Find where the given text appears and provide that cell's center as (X, Y) coordinate. 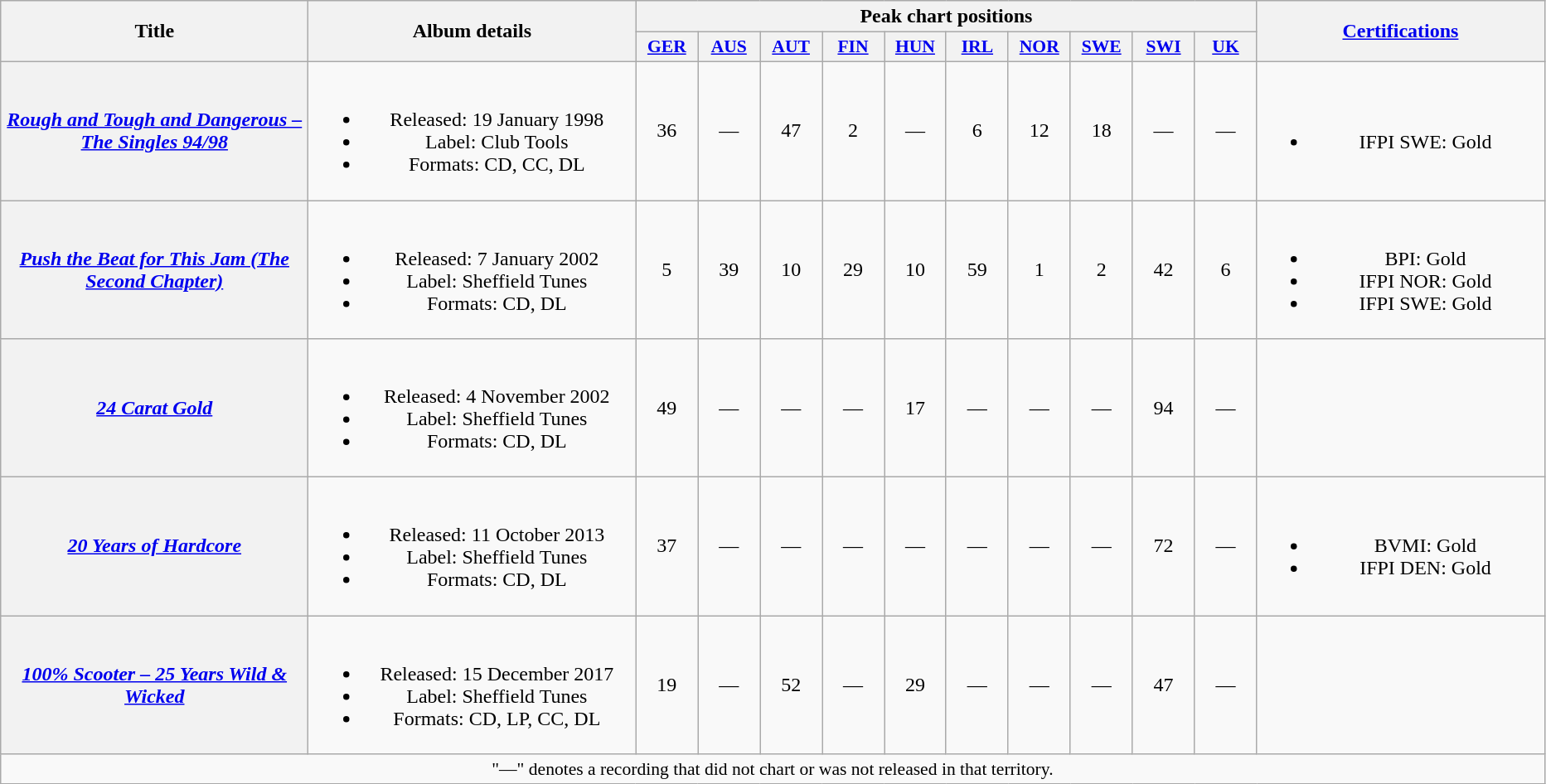
49 (666, 408)
UK (1225, 47)
Released: 11 October 2013Label: Sheffield TunesFormats: CD, DL (473, 547)
SWE (1101, 47)
AUS (729, 47)
20 Years of Hardcore (154, 547)
59 (977, 270)
72 (1164, 547)
42 (1164, 270)
5 (666, 270)
HUN (915, 47)
Peak chart positions (947, 17)
Released: 7 January 2002Label: Sheffield TunesFormats: CD, DL (473, 270)
"—" denotes a recording that did not chart or was not released in that territory. (773, 769)
Album details (473, 31)
Rough and Tough and Dangerous – The Singles 94/98 (154, 131)
1 (1040, 270)
17 (915, 408)
52 (791, 685)
100% Scooter – 25 Years Wild & Wicked (154, 685)
IRL (977, 47)
Title (154, 31)
Released: 15 December 2017Label: Sheffield TunesFormats: CD, LP, CC, DL (473, 685)
37 (666, 547)
BPI: GoldIFPI NOR: GoldIFPI SWE: Gold (1401, 270)
Push the Beat for This Jam (The Second Chapter) (154, 270)
Released: 19 January 1998Label: Club ToolsFormats: CD, CC, DL (473, 131)
Certifications (1401, 31)
Released: 4 November 2002Label: Sheffield TunesFormats: CD, DL (473, 408)
FIN (854, 47)
12 (1040, 131)
94 (1164, 408)
19 (666, 685)
18 (1101, 131)
SWI (1164, 47)
39 (729, 270)
GER (666, 47)
BVMI: GoldIFPI DEN: Gold (1401, 547)
24 Carat Gold (154, 408)
NOR (1040, 47)
AUT (791, 47)
36 (666, 131)
IFPI SWE: Gold (1401, 131)
